For the text-containing cell, return its midpoint in (x, y) coordinate format. 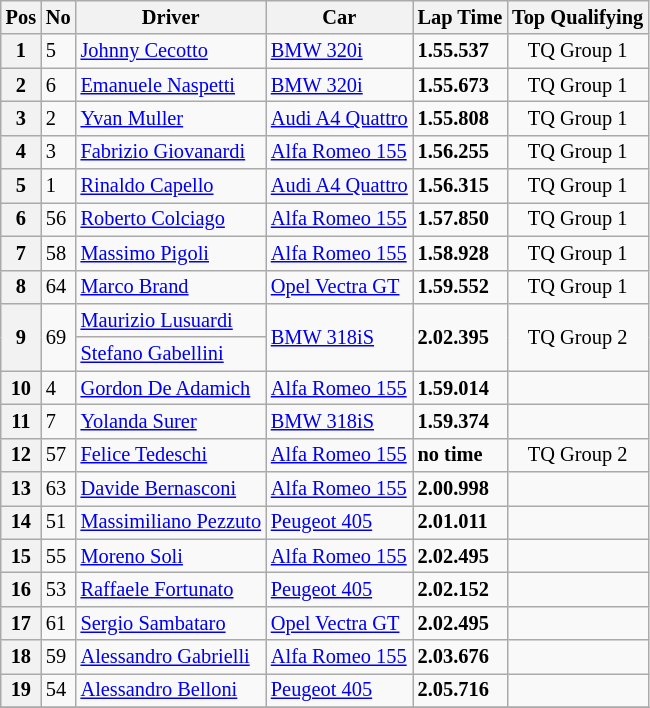
2.02.152 (460, 589)
59 (58, 657)
1.55.808 (460, 118)
8 (21, 287)
12 (21, 455)
Gordon De Adamich (171, 388)
19 (21, 690)
57 (58, 455)
Pos (21, 17)
1.56.315 (460, 186)
16 (21, 589)
Fabrizio Giovanardi (171, 152)
Yvan Muller (171, 118)
Raffaele Fortunato (171, 589)
Johnny Cecotto (171, 51)
1.55.673 (460, 85)
Maurizio Lusuardi (171, 320)
Car (340, 17)
61 (58, 623)
2.03.676 (460, 657)
69 (58, 336)
Alessandro Gabrielli (171, 657)
Massimo Pigoli (171, 253)
10 (21, 388)
11 (21, 421)
2.01.011 (460, 522)
1.59.014 (460, 388)
56 (58, 219)
1.59.552 (460, 287)
No (58, 17)
Felice Tedeschi (171, 455)
64 (58, 287)
1.56.255 (460, 152)
55 (58, 556)
63 (58, 489)
2.02.395 (460, 336)
Roberto Colciago (171, 219)
Massimiliano Pezzuto (171, 522)
17 (21, 623)
no time (460, 455)
Lap Time (460, 17)
2.00.998 (460, 489)
53 (58, 589)
Stefano Gabellini (171, 354)
18 (21, 657)
Sergio Sambataro (171, 623)
Rinaldo Capello (171, 186)
Marco Brand (171, 287)
Emanuele Naspetti (171, 85)
1.55.537 (460, 51)
9 (21, 336)
2.05.716 (460, 690)
13 (21, 489)
1.58.928 (460, 253)
Top Qualifying (578, 17)
14 (21, 522)
51 (58, 522)
Driver (171, 17)
Moreno Soli (171, 556)
Alessandro Belloni (171, 690)
15 (21, 556)
54 (58, 690)
Yolanda Surer (171, 421)
58 (58, 253)
Davide Bernasconi (171, 489)
1.57.850 (460, 219)
1.59.374 (460, 421)
